Output the [X, Y] coordinate of the center of the cell containing the given text.  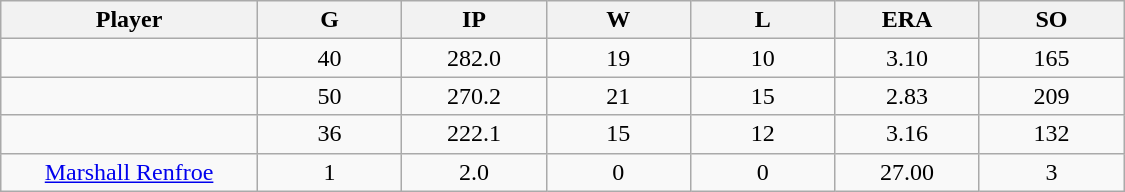
21 [618, 96]
3.16 [907, 134]
SO [1051, 20]
50 [329, 96]
270.2 [474, 96]
222.1 [474, 134]
40 [329, 58]
L [763, 20]
3.10 [907, 58]
3 [1051, 172]
209 [1051, 96]
Marshall Renfroe [130, 172]
19 [618, 58]
2.83 [907, 96]
12 [763, 134]
1 [329, 172]
Player [130, 20]
G [329, 20]
10 [763, 58]
IP [474, 20]
165 [1051, 58]
132 [1051, 134]
36 [329, 134]
27.00 [907, 172]
ERA [907, 20]
2.0 [474, 172]
282.0 [474, 58]
W [618, 20]
